Search for the cell housing the specified text and yield its [x, y] center coordinate. 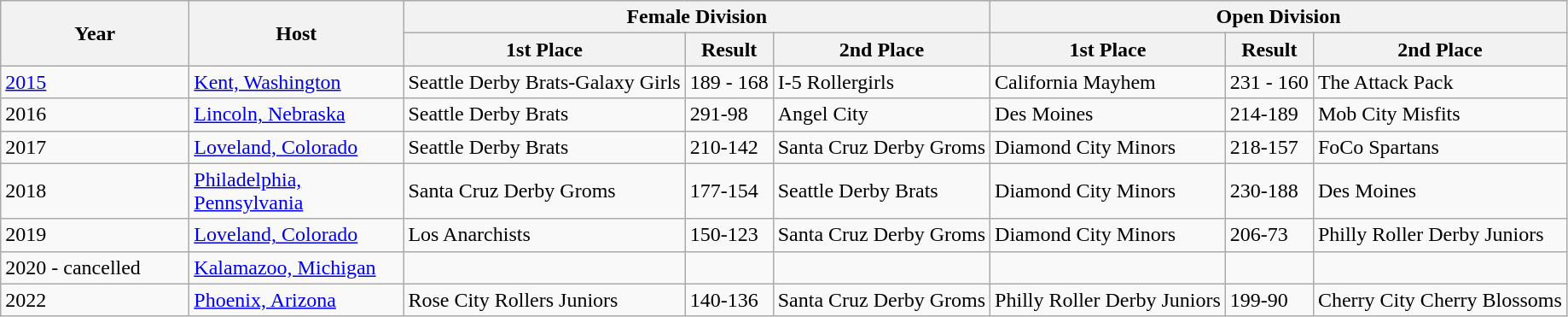
2016 [96, 114]
2015 [96, 82]
Host [297, 33]
177-154 [729, 191]
FoCo Spartans [1440, 147]
214-189 [1269, 114]
Cherry City Cherry Blossoms [1440, 300]
199-90 [1269, 300]
140-136 [729, 300]
Angel City [881, 114]
Kalamazoo, Michigan [297, 267]
Open Division [1279, 17]
I-5 Rollergirls [881, 82]
Philadelphia, Pennsylvania [297, 191]
Lincoln, Nebraska [297, 114]
230-188 [1269, 191]
210-142 [729, 147]
Rose City Rollers Juniors [544, 300]
2019 [96, 235]
Mob City Misfits [1440, 114]
291-98 [729, 114]
2020 - cancelled [96, 267]
150-123 [729, 235]
206-73 [1269, 235]
2017 [96, 147]
Year [96, 33]
189 - 168 [729, 82]
2022 [96, 300]
California Mayhem [1108, 82]
2018 [96, 191]
Female Division [697, 17]
Kent, Washington [297, 82]
231 - 160 [1269, 82]
The Attack Pack [1440, 82]
Phoenix, Arizona [297, 300]
Los Anarchists [544, 235]
Seattle Derby Brats-Galaxy Girls [544, 82]
218-157 [1269, 147]
